Return [x, y] of the center of cell containing provided text 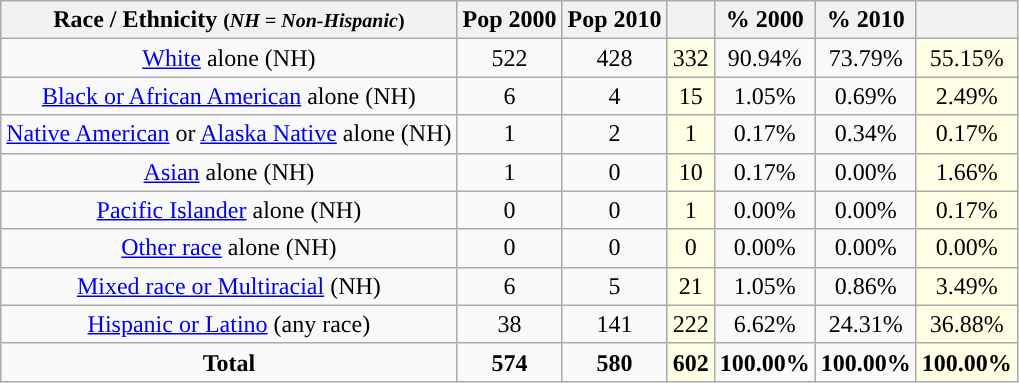
580 [614, 362]
90.94% [764, 58]
% 2010 [866, 20]
White alone (NH) [229, 58]
15 [690, 96]
Pacific Islander alone (NH) [229, 210]
Other race alone (NH) [229, 248]
1.66% [966, 172]
55.15% [966, 58]
3.49% [966, 286]
4 [614, 96]
0.34% [866, 134]
2 [614, 134]
Total [229, 362]
602 [690, 362]
0.86% [866, 286]
24.31% [866, 324]
522 [510, 58]
Race / Ethnicity (NH = Non-Hispanic) [229, 20]
6.62% [764, 324]
36.88% [966, 324]
Native American or Alaska Native alone (NH) [229, 134]
73.79% [866, 58]
428 [614, 58]
574 [510, 362]
5 [614, 286]
Mixed race or Multiracial (NH) [229, 286]
Pop 2010 [614, 20]
222 [690, 324]
10 [690, 172]
Asian alone (NH) [229, 172]
141 [614, 324]
Black or African American alone (NH) [229, 96]
Pop 2000 [510, 20]
0.69% [866, 96]
2.49% [966, 96]
Hispanic or Latino (any race) [229, 324]
332 [690, 58]
% 2000 [764, 20]
38 [510, 324]
21 [690, 286]
